Return [x, y] of the center of cell containing provided text 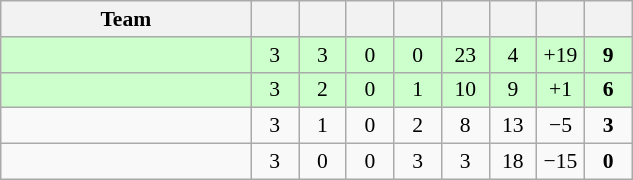
13 [513, 126]
−15 [561, 162]
23 [465, 55]
4 [513, 55]
18 [513, 162]
+1 [561, 90]
6 [608, 90]
−5 [561, 126]
8 [465, 126]
Team [126, 19]
10 [465, 90]
+19 [561, 55]
